From the cell containing the given text, extract its center point as (X, Y) coordinate. 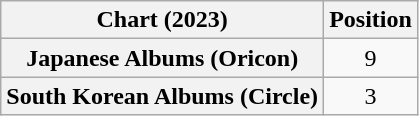
Position (371, 20)
Chart (2023) (162, 20)
South Korean Albums (Circle) (162, 96)
Japanese Albums (Oricon) (162, 58)
9 (371, 58)
3 (371, 96)
